Detect which cell encompasses the target text, then output its (X, Y) center coordinate. 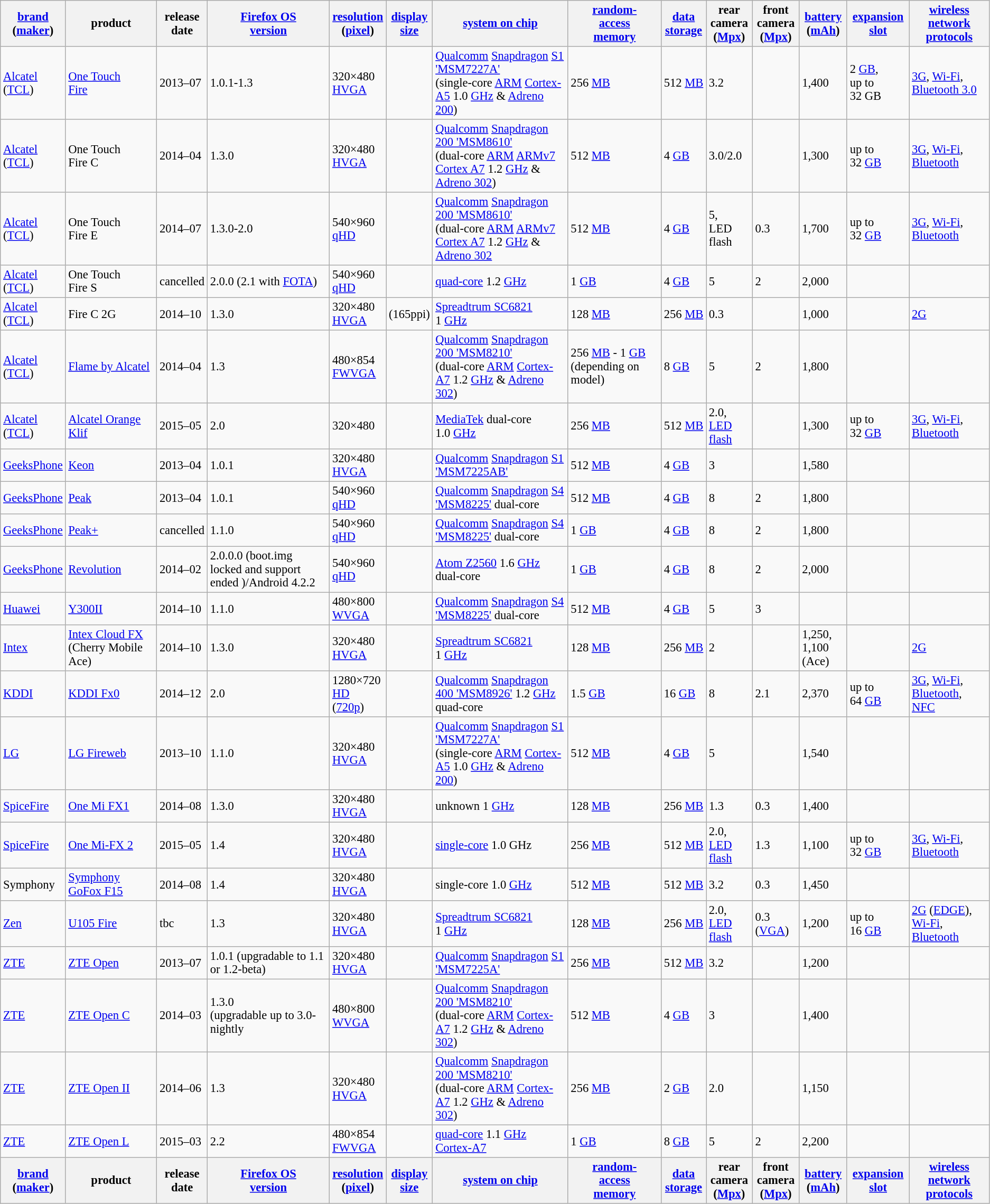
Huawei (33, 609)
Intex (33, 648)
2.1 (776, 694)
One TouchFire E (111, 229)
3.0/2.0 (729, 156)
1,580 (823, 465)
ZTE Open L (111, 1141)
LG Fireweb (111, 753)
Zen (33, 923)
1,250,1,100 (Ace) (823, 648)
Qualcomm Snapdragon S1 'MSM7225AB' (500, 465)
Y300II (111, 609)
0.3 (VGA) (776, 923)
One TouchFire (111, 83)
KDDI Fx0 (111, 694)
2014–02 (182, 570)
1.0.1-1.3 (268, 83)
ZTE Open II (111, 1088)
Qualcomm Snapdragon S1 'MSM7225A' (500, 963)
ZTE Open C (111, 1015)
Fire C 2G (111, 314)
ZTE Open (111, 963)
unknown 1 GHz (500, 806)
up to64 GB (878, 694)
U105 Fire (111, 923)
Qualcomm Snapdragon 200 'MSM8610'(dual-core ARM ARMv7 Cortex A7 1.2 GHz & Adreno 302) (500, 156)
KDDI (33, 694)
(165ppi) (409, 314)
2014–06 (182, 1088)
Symphony (33, 884)
1280×720HD (720p) (358, 694)
320×480 (358, 426)
Flame by Alcatel (111, 367)
Atom Z2560 1.6 GHz dual-core (500, 570)
Revolution (111, 570)
2.0.0.0 (boot.img locked and support ended )/Android 4.2.2 (268, 570)
2G (EDGE), Wi-Fi, Bluetooth (949, 923)
Qualcomm Snapdragon 200 'MSM8610'(dual-core ARM ARMv7 Cortex A7 1.2 GHz & Adreno 302 (500, 229)
1,100 (823, 845)
Qualcomm Snapdragon 400 'MSM8926' 1.2 GHz quad-core (500, 694)
Peak (111, 498)
One Mi-FX 2 (111, 845)
MediaTek dual-core 1.0 GHz (500, 426)
1,000 (823, 314)
3G, Wi-Fi, Bluetooth 3.0 (949, 83)
1,150 (823, 1088)
1.3.0(upgradable up to 3.0-nightly (268, 1015)
1,540 (823, 753)
1.0.1 (upgradable to 1.1 or 1.2-beta) (268, 963)
2014–03 (182, 1015)
LG (33, 753)
256 MB - 1 GB (depending on model) (614, 367)
quad-core 1.2 GHz (500, 282)
5,LED flash (729, 229)
2.0.0 (2.1 with FOTA) (268, 282)
1.3.0-2.0 (268, 229)
Alcatel Orange Klif (111, 426)
2 GB (684, 1088)
quad-core 1.1 GHz Cortex-A7 (500, 1141)
16 GB (684, 694)
2014–07 (182, 229)
Peak+ (111, 530)
Intex Cloud FX (Cherry Mobile Ace) (111, 648)
2.2 (268, 1141)
Symphony GoFox F15 (111, 884)
3G, Wi-Fi, Bluetooth, NFC (949, 694)
2,200 (823, 1141)
2015–03 (182, 1141)
tbc (182, 923)
2013–10 (182, 753)
1,700 (823, 229)
up to16 GB (878, 923)
One TouchFire C (111, 156)
1.5 GB (614, 694)
Keon (111, 465)
1,450 (823, 884)
One TouchFire S (111, 282)
2,370 (823, 694)
One Mi FX1 (111, 806)
2 GB,up to32 GB (878, 83)
2014–12 (182, 694)
